For the text-containing cell, return its midpoint in (x, y) coordinate format. 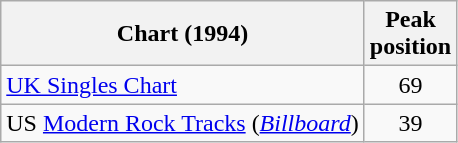
Peakposition (410, 34)
69 (410, 85)
UK Singles Chart (183, 85)
US Modern Rock Tracks (Billboard) (183, 123)
Chart (1994) (183, 34)
39 (410, 123)
